Locate the cell with the specified text and output its [X, Y] center coordinate. 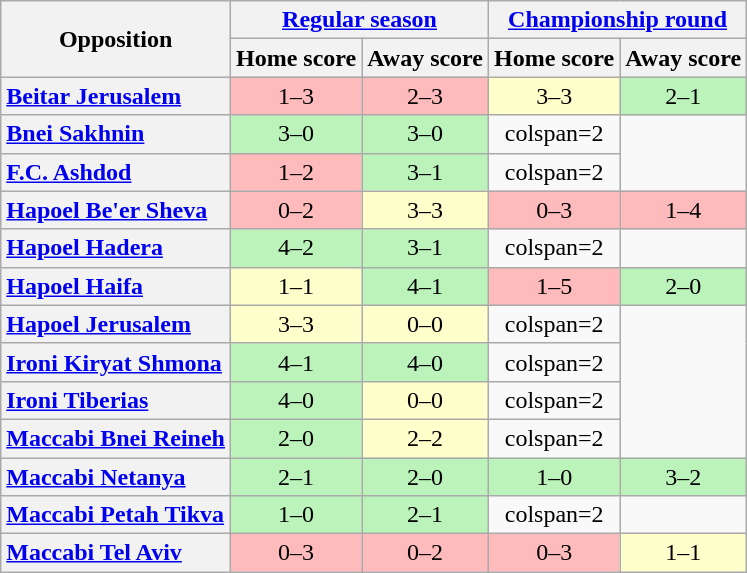
Opposition [116, 39]
Championship round [618, 20]
2–2 [426, 438]
Ironi Kiryat Shmona [116, 362]
3–2 [684, 477]
Maccabi Tel Aviv [116, 553]
Hapoel Be'er Sheva [116, 210]
1–3 [296, 96]
Hapoel Hadera [116, 248]
F.C. Ashdod [116, 172]
Maccabi Bnei Reineh [116, 438]
Maccabi Netanya [116, 477]
1–2 [296, 172]
Hapoel Jerusalem [116, 324]
Maccabi Petah Tikva [116, 515]
Regular season [359, 20]
Beitar Jerusalem [116, 96]
Hapoel Haifa [116, 286]
Ironi Tiberias [116, 400]
Bnei Sakhnin [116, 134]
1–4 [684, 210]
2–3 [426, 96]
1–5 [554, 286]
4–2 [296, 248]
